Detect which cell encompasses the target text, then output its (x, y) center coordinate. 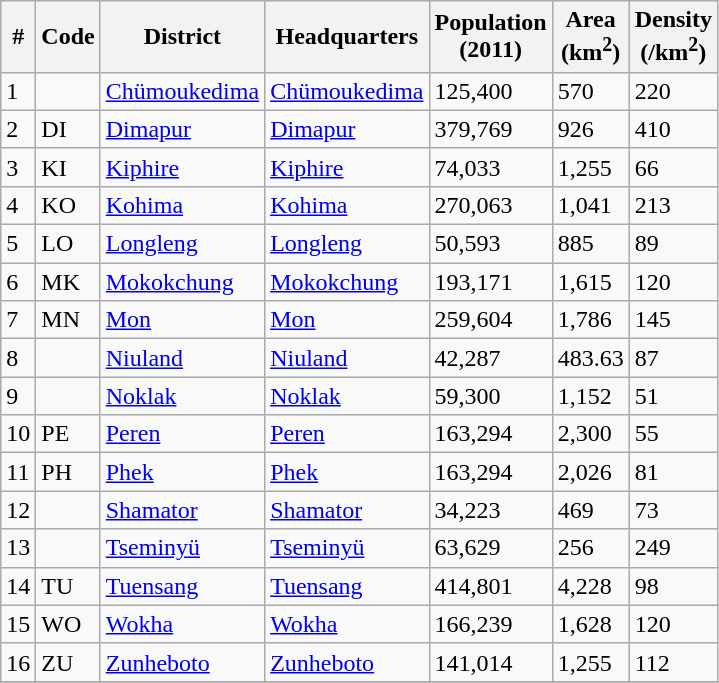
1 (18, 91)
81 (673, 472)
213 (673, 205)
KI (68, 167)
1,152 (590, 396)
# (18, 37)
ZU (68, 662)
District (182, 37)
1,628 (590, 624)
220 (673, 91)
1,786 (590, 320)
270,063 (490, 205)
256 (590, 548)
74,033 (490, 167)
885 (590, 244)
34,223 (490, 510)
89 (673, 244)
249 (673, 548)
Population (2011) (490, 37)
15 (18, 624)
7 (18, 320)
KO (68, 205)
5 (18, 244)
2,026 (590, 472)
125,400 (490, 91)
51 (673, 396)
259,604 (490, 320)
12 (18, 510)
4,228 (590, 586)
Code (68, 37)
98 (673, 586)
59,300 (490, 396)
410 (673, 129)
Density (/km2) (673, 37)
MK (68, 282)
LO (68, 244)
50,593 (490, 244)
87 (673, 358)
6 (18, 282)
PE (68, 434)
2 (18, 129)
1,041 (590, 205)
3 (18, 167)
PH (68, 472)
WO (68, 624)
42,287 (490, 358)
16 (18, 662)
14 (18, 586)
DI (68, 129)
112 (673, 662)
4 (18, 205)
469 (590, 510)
8 (18, 358)
11 (18, 472)
141,014 (490, 662)
483.63 (590, 358)
Headquarters (347, 37)
Area (km2) (590, 37)
MN (68, 320)
9 (18, 396)
66 (673, 167)
193,171 (490, 282)
1,615 (590, 282)
166,239 (490, 624)
55 (673, 434)
379,769 (490, 129)
73 (673, 510)
13 (18, 548)
414,801 (490, 586)
TU (68, 586)
145 (673, 320)
63,629 (490, 548)
10 (18, 434)
926 (590, 129)
570 (590, 91)
2,300 (590, 434)
